Search for the cell housing the specified text and yield its (x, y) center coordinate. 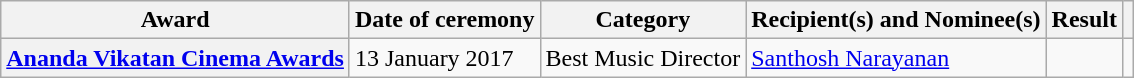
Ananda Vikatan Cinema Awards (176, 58)
13 January 2017 (444, 58)
Date of ceremony (444, 20)
Best Music Director (643, 58)
Santhosh Narayanan (896, 58)
Recipient(s) and Nominee(s) (896, 20)
Award (176, 20)
Result (1084, 20)
Category (643, 20)
